Provide the (X, Y) coordinate of the cell's center where the given text is located.  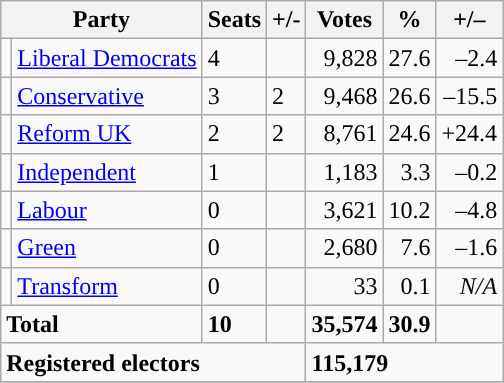
N/A (470, 286)
24.6 (410, 134)
Independent (107, 172)
Total (102, 324)
–15.5 (470, 96)
Reform UK (107, 134)
Transform (107, 286)
10.2 (410, 210)
1,183 (344, 172)
–2.4 (470, 58)
Votes (344, 20)
7.6 (410, 248)
1 (234, 172)
2,680 (344, 248)
33 (344, 286)
3.3 (410, 172)
Conservative (107, 96)
+/– (470, 20)
0.1 (410, 286)
27.6 (410, 58)
Registered electors (154, 362)
3,621 (344, 210)
26.6 (410, 96)
+24.4 (470, 134)
4 (234, 58)
8,761 (344, 134)
9,468 (344, 96)
30.9 (410, 324)
–0.2 (470, 172)
Green (107, 248)
Party (102, 20)
35,574 (344, 324)
–1.6 (470, 248)
% (410, 20)
115,179 (404, 362)
9,828 (344, 58)
Seats (234, 20)
Liberal Democrats (107, 58)
–4.8 (470, 210)
3 (234, 96)
+/- (286, 20)
Labour (107, 210)
10 (234, 324)
